Provide the (X, Y) coordinate of the cell's center where the given text is located.  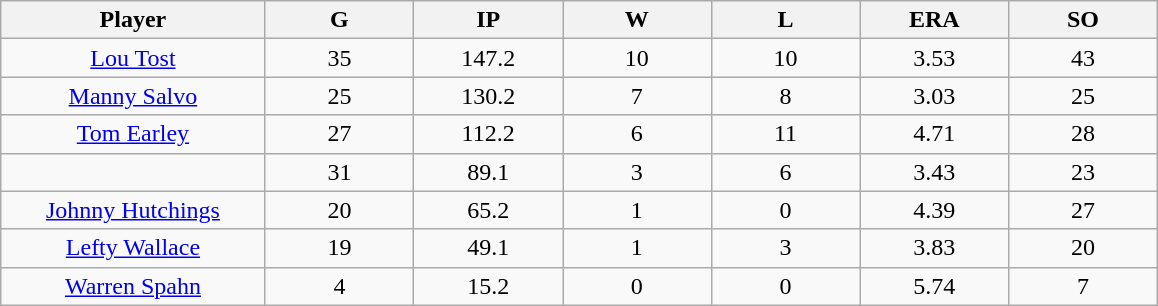
3.83 (934, 248)
4 (340, 286)
L (786, 20)
35 (340, 58)
Manny Salvo (133, 96)
Lefty Wallace (133, 248)
Tom Earley (133, 134)
W (636, 20)
4.39 (934, 210)
28 (1084, 134)
15.2 (488, 286)
49.1 (488, 248)
147.2 (488, 58)
43 (1084, 58)
112.2 (488, 134)
G (340, 20)
Johnny Hutchings (133, 210)
Player (133, 20)
4.71 (934, 134)
ERA (934, 20)
3.43 (934, 172)
Lou Tost (133, 58)
5.74 (934, 286)
SO (1084, 20)
31 (340, 172)
3.53 (934, 58)
130.2 (488, 96)
89.1 (488, 172)
65.2 (488, 210)
3.03 (934, 96)
8 (786, 96)
19 (340, 248)
11 (786, 134)
Warren Spahn (133, 286)
23 (1084, 172)
IP (488, 20)
